Determine the (X, Y) coordinate at the center of the cell enclosing the given text.  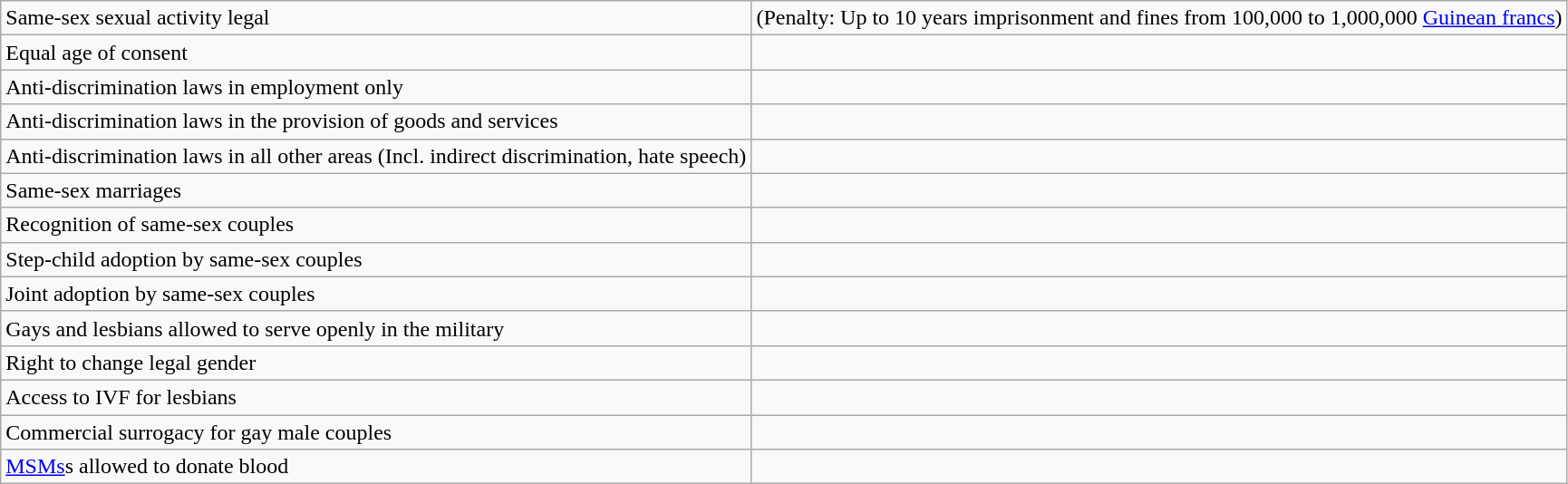
Access to IVF for lesbians (376, 397)
Equal age of consent (376, 53)
MSMss allowed to donate blood (376, 467)
Same-sex sexual activity legal (376, 18)
(Penalty: Up to 10 years imprisonment and fines from 100,000 to 1,000,000 Guinean francs) (1159, 18)
Recognition of same-sex couples (376, 225)
Gays and lesbians allowed to serve openly in the military (376, 328)
Joint adoption by same-sex couples (376, 294)
Anti-discrimination laws in the provision of goods and services (376, 121)
Step-child adoption by same-sex couples (376, 259)
Anti-discrimination laws in employment only (376, 87)
Same-sex marriages (376, 190)
Commercial surrogacy for gay male couples (376, 432)
Anti-discrimination laws in all other areas (Incl. indirect discrimination, hate speech) (376, 156)
Right to change legal gender (376, 363)
